Search for the cell housing the specified text and yield its [X, Y] center coordinate. 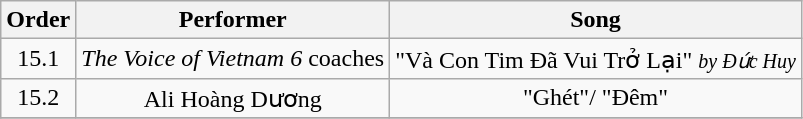
Song [596, 20]
"Ghét"/ "Đêm" [596, 98]
15.2 [38, 98]
The Voice of Vietnam 6 coaches [233, 59]
Ali Hoàng Dương [233, 98]
"Và Con Tim Đã Vui Trở Lại" by Đức Huy [596, 59]
Order [38, 20]
15.1 [38, 59]
Performer [233, 20]
